Locate the cell with the specified text and output its [x, y] center coordinate. 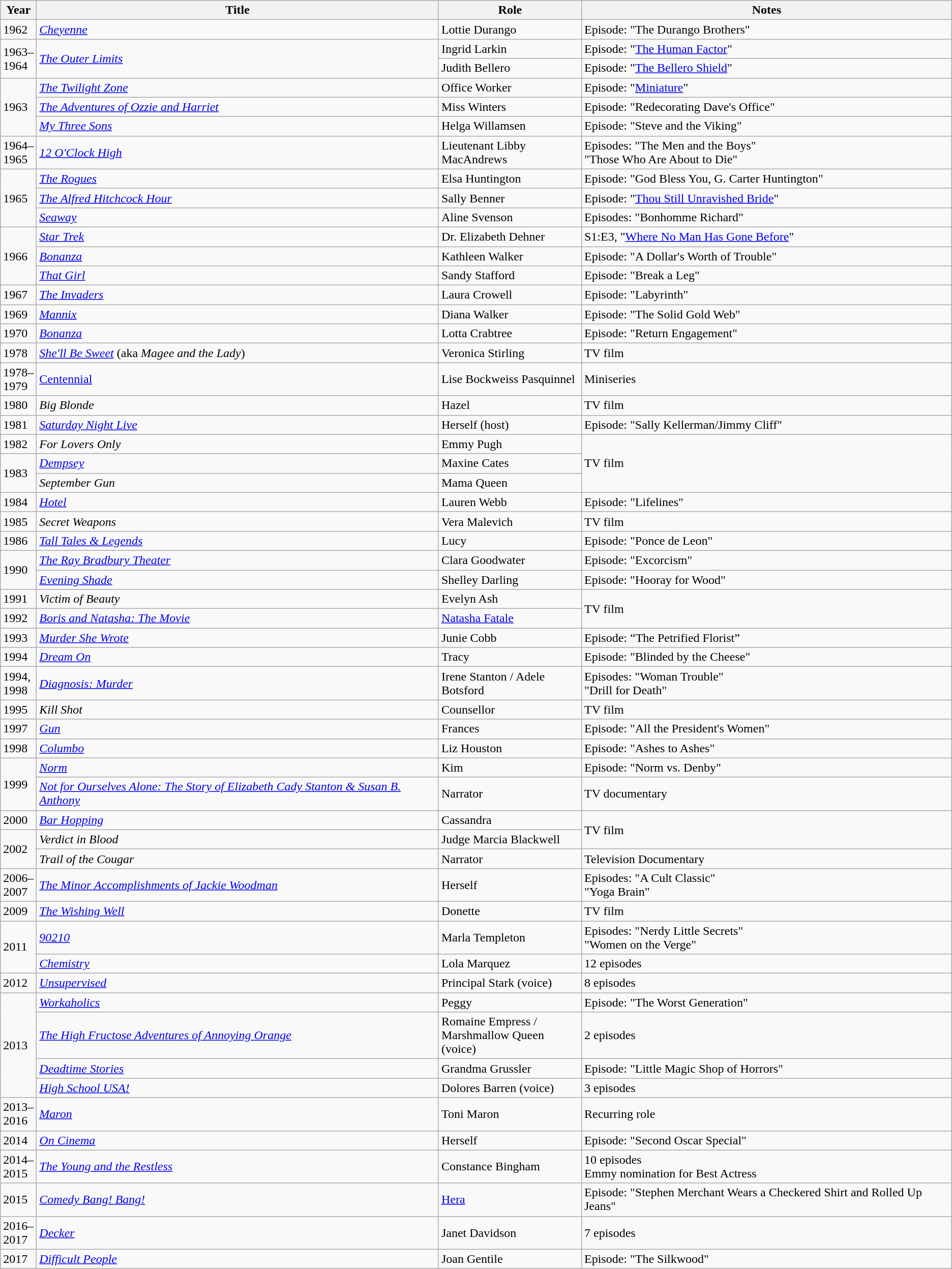
7 episodes [766, 1233]
Mannix [238, 314]
Dr. Elizabeth Dehner [510, 237]
1963–1964 [18, 58]
The Invaders [238, 295]
90210 [238, 937]
For Lovers Only [238, 444]
Episode: "Miniature" [766, 87]
Joan Gentile [510, 1259]
2014–2015 [18, 1167]
Star Trek [238, 237]
Episode: "Redecorating Dave's Office" [766, 107]
Episode: "The Worst Generation" [766, 1002]
2009 [18, 911]
Decker [238, 1233]
Cheyenne [238, 29]
Liz Houston [510, 748]
1986 [18, 541]
Episode: "Little Magic Shop of Horrors" [766, 1069]
1963 [18, 107]
Episodes: "Nerdy Little Secrets" "Women on the Verge" [766, 937]
1965 [18, 198]
Elsa Huntington [510, 179]
Boris and Natasha: The Movie [238, 618]
Clara Goodwater [510, 560]
1998 [18, 748]
Unsupervised [238, 983]
1995 [18, 710]
Norm [238, 768]
Tracy [510, 657]
1997 [18, 729]
Lauren Webb [510, 502]
3 episodes [766, 1088]
Hera [510, 1199]
Kill Shot [238, 710]
Irene Stanton / Adele Botsford [510, 684]
Episode: "A Dollar's Worth of Trouble" [766, 256]
Cassandra [510, 820]
Lottie Durango [510, 29]
Workaholics [238, 1002]
1966 [18, 256]
Episode: "Ponce de Leon" [766, 541]
September Gun [238, 483]
Miss Winters [510, 107]
Episode: "The Human Factor" [766, 49]
1983 [18, 473]
Lucy [510, 541]
Kathleen Walker [510, 256]
Dempsey [238, 463]
2015 [18, 1199]
The Alfred Hitchcock Hour [238, 198]
1984 [18, 502]
Episode: "Stephen Merchant Wears a Checkered Shirt and Rolled Up Jeans" [766, 1199]
Vera Malevich [510, 521]
That Girl [238, 276]
The Adventures of Ozzie and Harriet [238, 107]
1964–1965 [18, 153]
2013–2016 [18, 1114]
1985 [18, 521]
Mama Queen [510, 483]
Janet Davidson [510, 1233]
Office Worker [510, 87]
1992 [18, 618]
Helga Willamsen [510, 126]
Episode: "Thou Still Unravished Bride" [766, 198]
Constance Bingham [510, 1167]
The Twilight Zone [238, 87]
1978 [18, 353]
Bar Hopping [238, 820]
1993 [18, 638]
The Rogues [238, 179]
2017 [18, 1259]
Episode: "Labyrinth" [766, 295]
Not for Ourselves Alone: The Story of Elizabeth Cady Stanton & Susan B. Anthony [238, 793]
1981 [18, 425]
Romaine Empress / Marshmallow Queen (voice) [510, 1036]
The Young and the Restless [238, 1167]
Episode: "Break a Leg" [766, 276]
1994 [18, 657]
Aline Svenson [510, 217]
Emmy Pugh [510, 444]
2002 [18, 849]
Saturday Night Live [238, 425]
Episodes: "Woman Trouble" "Drill for Death" [766, 684]
Veronica Stirling [510, 353]
1978–1979 [18, 379]
Lieutenant Libby MacAndrews [510, 153]
Episode: "All the President's Women" [766, 729]
Episode: "Steve and the Viking" [766, 126]
Episode: “The Petrified Florist” [766, 638]
Episode: "Lifelines" [766, 502]
Episode: "Excorcism" [766, 560]
Lola Marquez [510, 964]
The High Fructose Adventures of Annoying Orange [238, 1036]
2 episodes [766, 1036]
Television Documentary [766, 859]
10 episodesEmmy nomination for Best Actress [766, 1167]
Hotel [238, 502]
2016–2017 [18, 1233]
Lise Bockweiss Pasquinnel [510, 379]
Dream On [238, 657]
1999 [18, 784]
Episode: "The Bellero Shield" [766, 68]
Kim [510, 768]
Deadtime Stories [238, 1069]
Peggy [510, 1002]
Ingrid Larkin [510, 49]
1994, 1998 [18, 684]
Herself (host) [510, 425]
2014 [18, 1140]
Episode: "God Bless You, G. Carter Huntington" [766, 179]
2013 [18, 1045]
Episode: "Second Oscar Special" [766, 1140]
2000 [18, 820]
1969 [18, 314]
Junie Cobb [510, 638]
2011 [18, 947]
Maxine Cates [510, 463]
Victim of Beauty [238, 599]
The Ray Bradbury Theater [238, 560]
Judith Bellero [510, 68]
Toni Maron [510, 1114]
Grandma Grussler [510, 1069]
Lotta Crabtree [510, 334]
Episodes: "Bonhomme Richard" [766, 217]
12 O'Clock High [238, 153]
Diana Walker [510, 314]
Principal Stark (voice) [510, 983]
My Three Sons [238, 126]
She'll Be Sweet (aka Magee and the Lady) [238, 353]
Frances [510, 729]
Year [18, 10]
Donette [510, 911]
Episodes: "A Cult Classic" "Yoga Brain" [766, 885]
Sandy Stafford [510, 276]
Episode: "Norm vs. Denby" [766, 768]
S1:E3, "Where No Man Has Gone Before" [766, 237]
Episode: "The Solid Gold Web" [766, 314]
Sally Benner [510, 198]
Episode: "Return Engagement" [766, 334]
Notes [766, 10]
The Wishing Well [238, 911]
TV documentary [766, 793]
Secret Weapons [238, 521]
Episode: "Blinded by the Cheese" [766, 657]
Chemistry [238, 964]
1990 [18, 570]
The Outer Limits [238, 58]
Seaway [238, 217]
Verdict in Blood [238, 839]
Hazel [510, 405]
Difficult People [238, 1259]
1970 [18, 334]
Role [510, 10]
1980 [18, 405]
Marla Templeton [510, 937]
8 episodes [766, 983]
1962 [18, 29]
Counsellor [510, 710]
1991 [18, 599]
Columbo [238, 748]
Maron [238, 1114]
Episode: "Ashes to Ashes" [766, 748]
12 episodes [766, 964]
2006–2007 [18, 885]
Natasha Fatale [510, 618]
Episodes: "The Men and the Boys" "Those Who Are About to Die" [766, 153]
Trail of the Cougar [238, 859]
Episode: "Hooray for Wood" [766, 579]
Episode: "Sally Kellerman/Jimmy Cliff" [766, 425]
Evening Shade [238, 579]
On Cinema [238, 1140]
Murder She Wrote [238, 638]
Evelyn Ash [510, 599]
1982 [18, 444]
Tall Tales & Legends [238, 541]
Shelley Darling [510, 579]
Comedy Bang! Bang! [238, 1199]
1967 [18, 295]
Big Blonde [238, 405]
Centennial [238, 379]
Laura Crowell [510, 295]
Episode: "The Silkwood" [766, 1259]
Miniseries [766, 379]
Judge Marcia Blackwell [510, 839]
Title [238, 10]
Diagnosis: Murder [238, 684]
Recurring role [766, 1114]
Episode: "The Durango Brothers" [766, 29]
2012 [18, 983]
High School USA! [238, 1088]
The Minor Accomplishments of Jackie Woodman [238, 885]
Dolores Barren (voice) [510, 1088]
Gun [238, 729]
